From the cell containing the given text, extract its center point as [x, y] coordinate. 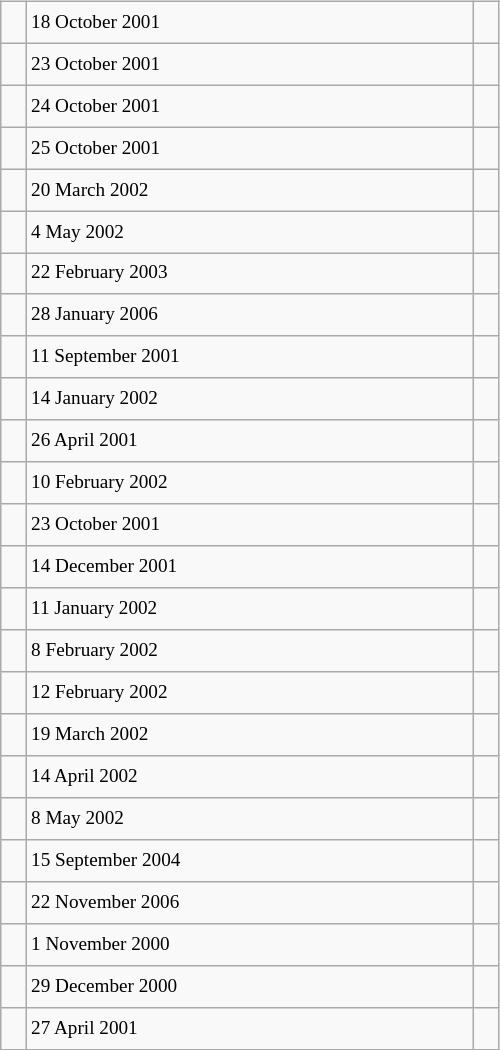
11 September 2001 [249, 357]
8 February 2002 [249, 651]
28 January 2006 [249, 315]
22 February 2003 [249, 274]
27 April 2001 [249, 1028]
19 March 2002 [249, 735]
4 May 2002 [249, 232]
11 January 2002 [249, 609]
8 May 2002 [249, 819]
20 March 2002 [249, 190]
22 November 2006 [249, 902]
12 February 2002 [249, 693]
10 February 2002 [249, 483]
14 January 2002 [249, 399]
24 October 2001 [249, 106]
18 October 2001 [249, 22]
1 November 2000 [249, 944]
14 April 2002 [249, 777]
14 December 2001 [249, 567]
29 December 2000 [249, 986]
26 April 2001 [249, 441]
25 October 2001 [249, 148]
15 September 2004 [249, 861]
